Pinpoint the cell where the given text exists, returning its (x, y) midpoint coordinate. 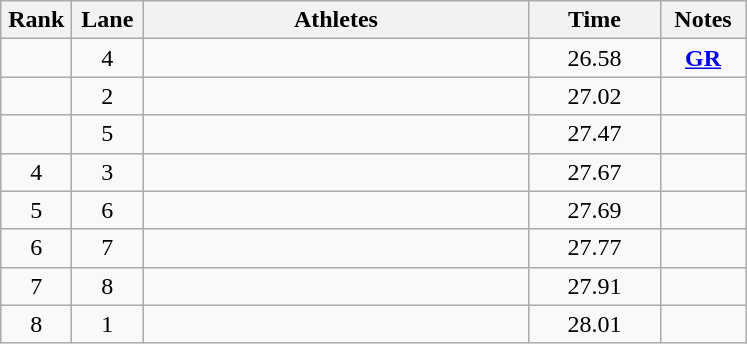
3 (108, 172)
27.91 (594, 286)
Rank (36, 20)
26.58 (594, 58)
27.47 (594, 134)
27.69 (594, 210)
Time (594, 20)
2 (108, 96)
27.77 (594, 248)
Athletes (336, 20)
28.01 (594, 324)
27.02 (594, 96)
GR (703, 58)
Notes (703, 20)
Lane (108, 20)
1 (108, 324)
27.67 (594, 172)
